Return (x, y) of the center of cell containing provided text 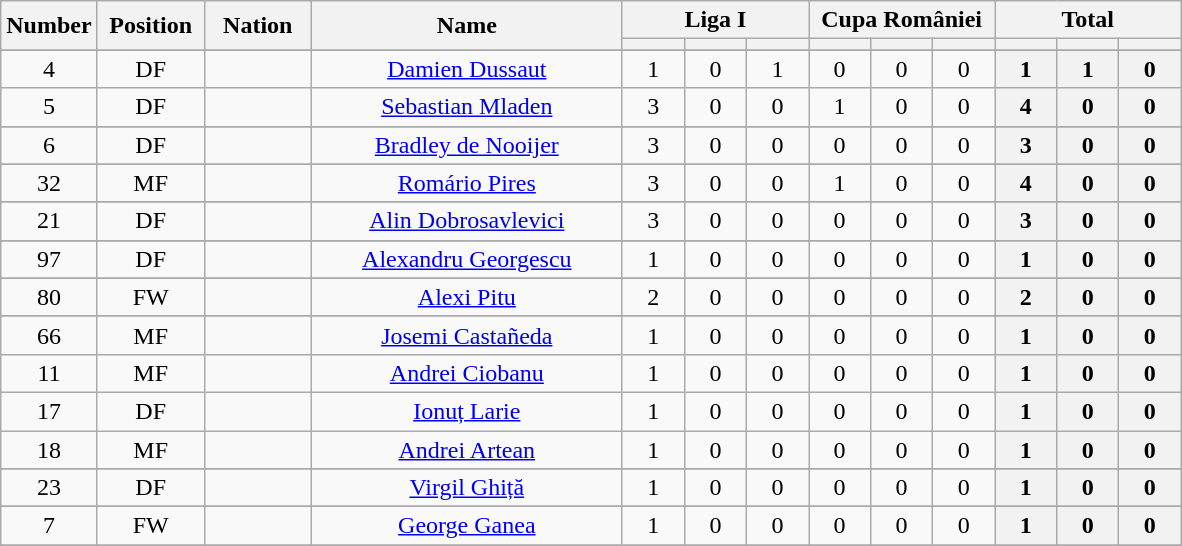
Alexandru Georgescu (466, 259)
Romário Pires (466, 183)
Andrei Artean (466, 449)
17 (49, 411)
Position (150, 26)
Virgil Ghiță (466, 488)
Andrei Ciobanu (466, 373)
Alin Dobrosavlevici (466, 221)
11 (49, 373)
Name (466, 26)
Alexi Pitu (466, 297)
5 (49, 107)
97 (49, 259)
21 (49, 221)
Josemi Castañeda (466, 335)
Liga I (715, 20)
Damien Dussaut (466, 69)
80 (49, 297)
Ionuț Larie (466, 411)
23 (49, 488)
George Ganea (466, 526)
18 (49, 449)
Sebastian Mladen (466, 107)
66 (49, 335)
Nation (258, 26)
6 (49, 145)
7 (49, 526)
32 (49, 183)
Bradley de Nooijer (466, 145)
Total (1088, 20)
Cupa României (902, 20)
Number (49, 26)
